Detect which cell encompasses the target text, then output its (X, Y) center coordinate. 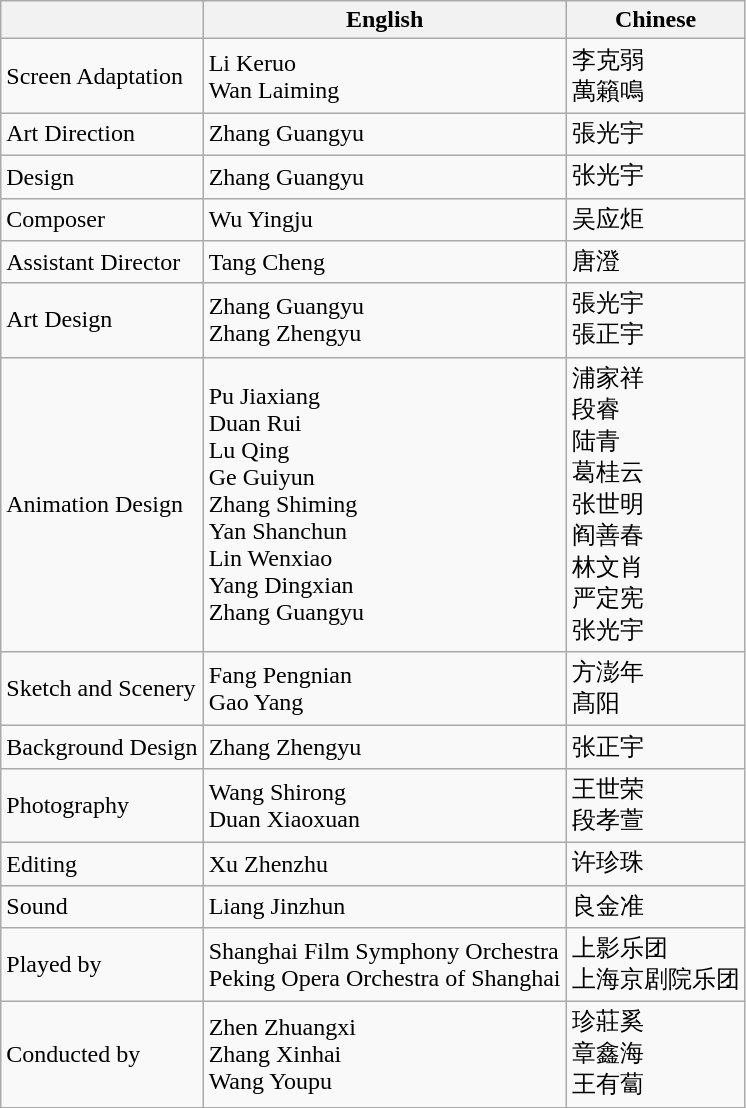
Liang Jinzhun (384, 906)
Design (102, 176)
Fang PengnianGao Yang (384, 689)
浦家祥段睿陆青葛桂云张世明阎善春林文肖严定宪张光宇 (656, 504)
張光宇張正宇 (656, 320)
Zhang Zhengyu (384, 748)
Art Design (102, 320)
Played by (102, 965)
Composer (102, 220)
Screen Adaptation (102, 76)
Wang ShirongDuan Xiaoxuan (384, 805)
English (384, 20)
Li KeruoWan Laiming (384, 76)
Background Design (102, 748)
Wu Yingju (384, 220)
Photography (102, 805)
珍莊奚章鑫海王有蔔 (656, 1055)
Art Direction (102, 134)
唐澄 (656, 262)
Sound (102, 906)
Zhen ZhuangxiZhang XinhaiWang Youpu (384, 1055)
吴应炬 (656, 220)
李克弱萬籟鳴 (656, 76)
Sketch and Scenery (102, 689)
上影乐团上海京剧院乐团 (656, 965)
Pu JiaxiangDuan RuiLu QingGe GuiyunZhang ShimingYan ShanchunLin WenxiaoYang DingxianZhang Guangyu (384, 504)
Animation Design (102, 504)
许珍珠 (656, 864)
张光宇 (656, 176)
Tang Cheng (384, 262)
Conducted by (102, 1055)
Zhang GuangyuZhang Zhengyu (384, 320)
Chinese (656, 20)
Editing (102, 864)
Xu Zhenzhu (384, 864)
张正宇 (656, 748)
王世荣段孝萱 (656, 805)
方澎年髙阳 (656, 689)
良金准 (656, 906)
Assistant Director (102, 262)
Shanghai Film Symphony OrchestraPeking Opera Orchestra of Shanghai (384, 965)
張光宇 (656, 134)
